Pinpoint the cell where the given text exists, returning its (x, y) midpoint coordinate. 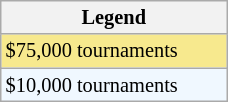
Legend (114, 17)
$75,000 tournaments (114, 51)
$10,000 tournaments (114, 85)
